Return [X, Y] of the center of cell containing provided text 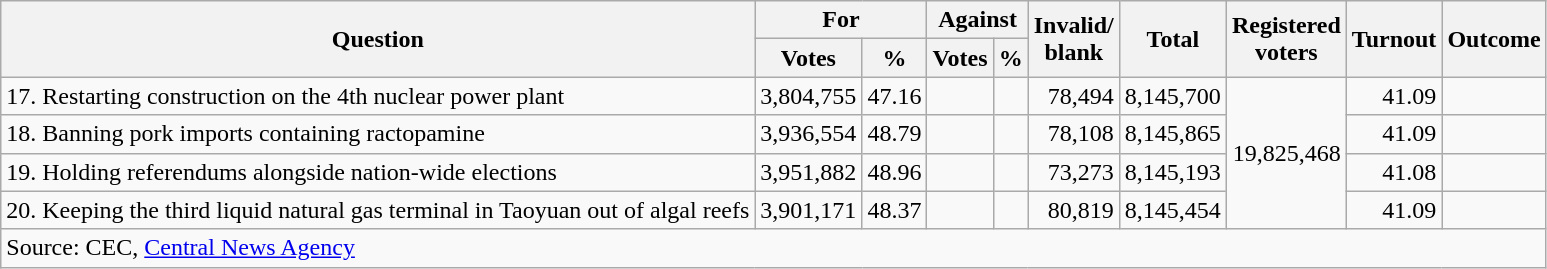
Against [978, 20]
Turnout [1394, 39]
78,108 [1074, 134]
3,951,882 [808, 172]
3,936,554 [808, 134]
8,145,193 [1172, 172]
48.79 [894, 134]
8,145,454 [1172, 210]
73,273 [1074, 172]
19. Holding referendums alongside nation-wide elections [378, 172]
78,494 [1074, 96]
8,145,700 [1172, 96]
Registeredvoters [1286, 39]
80,819 [1074, 210]
48.96 [894, 172]
Source: CEC, Central News Agency [774, 248]
3,901,171 [808, 210]
48.37 [894, 210]
18. Banning pork imports containing ractopamine [378, 134]
19,825,468 [1286, 153]
3,804,755 [808, 96]
20. Keeping the third liquid natural gas terminal in Taoyuan out of algal reefs [378, 210]
For [841, 20]
Outcome [1494, 39]
8,145,865 [1172, 134]
41.08 [1394, 172]
17. Restarting construction on the 4th nuclear power plant [378, 96]
Question [378, 39]
Total [1172, 39]
47.16 [894, 96]
Invalid/blank [1074, 39]
